Pinpoint the cell where the given text exists, returning its (x, y) midpoint coordinate. 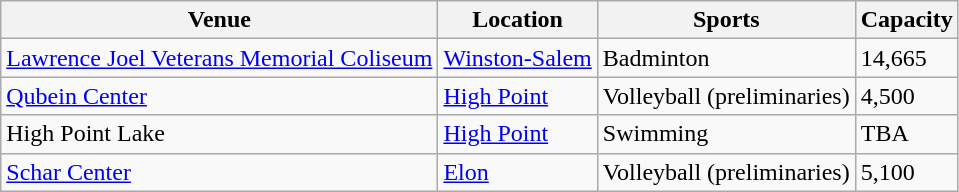
5,100 (906, 172)
Venue (220, 20)
Sports (726, 20)
Capacity (906, 20)
Elon (518, 172)
Location (518, 20)
Badminton (726, 58)
Lawrence Joel Veterans Memorial Coliseum (220, 58)
TBA (906, 134)
Swimming (726, 134)
Schar Center (220, 172)
4,500 (906, 96)
14,665 (906, 58)
Winston-Salem (518, 58)
Qubein Center (220, 96)
High Point Lake (220, 134)
